Locate the cell with the specified text and output its [x, y] center coordinate. 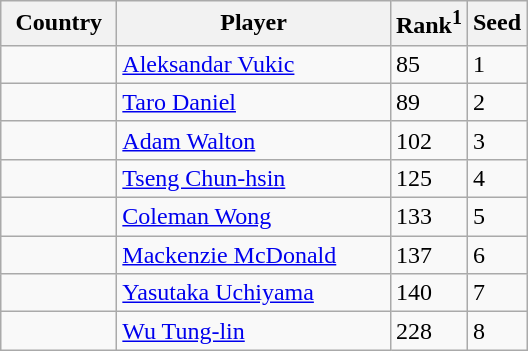
7 [496, 293]
85 [428, 64]
140 [428, 293]
228 [428, 331]
Tseng Chun-hsin [254, 178]
6 [496, 255]
89 [428, 102]
Country [59, 24]
Mackenzie McDonald [254, 255]
8 [496, 331]
4 [496, 178]
133 [428, 217]
Coleman Wong [254, 217]
Aleksandar Vukic [254, 64]
5 [496, 217]
Adam Walton [254, 140]
3 [496, 140]
137 [428, 255]
Yasutaka Uchiyama [254, 293]
1 [496, 64]
102 [428, 140]
Player [254, 24]
125 [428, 178]
2 [496, 102]
Rank1 [428, 24]
Seed [496, 24]
Wu Tung-lin [254, 331]
Taro Daniel [254, 102]
